Find where the given text appears and provide that cell's center as (X, Y) coordinate. 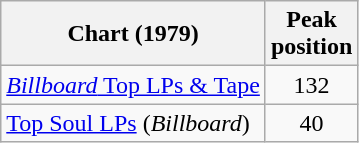
40 (311, 123)
Top Soul LPs (Billboard) (134, 123)
132 (311, 85)
Peakposition (311, 34)
Billboard Top LPs & Tape (134, 85)
Chart (1979) (134, 34)
